Capture the cell that displays the provided text and extract its [x, y] central coordinate. 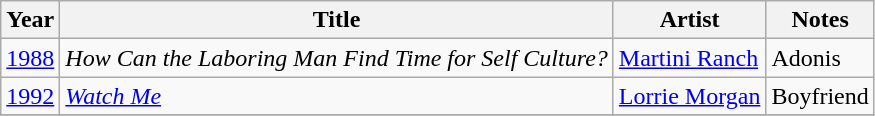
How Can the Laboring Man Find Time for Self Culture? [337, 58]
Adonis [820, 58]
Year [30, 20]
Watch Me [337, 96]
1992 [30, 96]
Title [337, 20]
Martini Ranch [690, 58]
Artist [690, 20]
Boyfriend [820, 96]
1988 [30, 58]
Notes [820, 20]
Lorrie Morgan [690, 96]
